Provide the (x, y) coordinate of the cell's center where the given text is located.  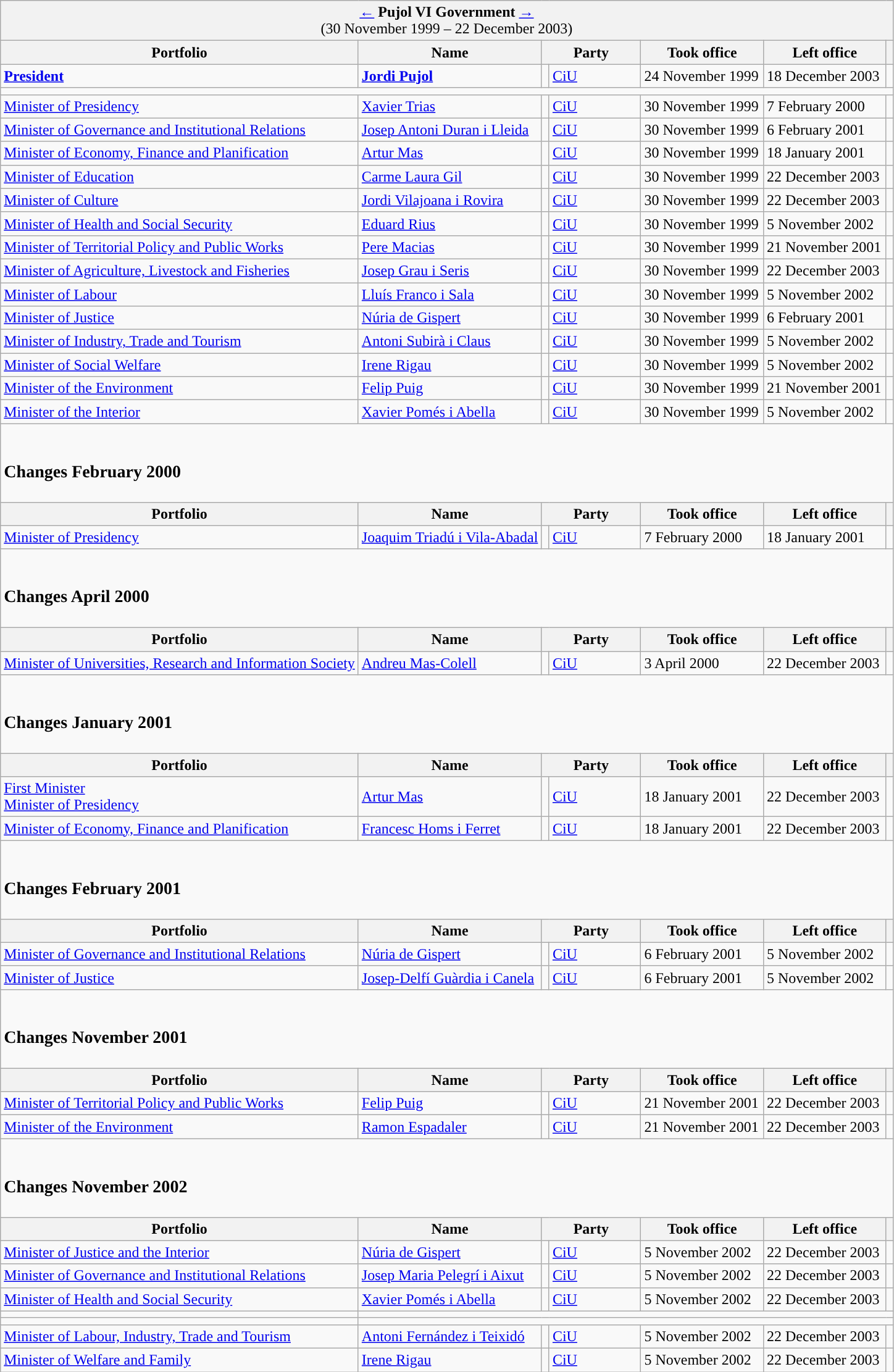
Antoni Subirà i Claus (449, 341)
Minister of Agriculture, Livestock and Fisheries (180, 270)
18 December 2003 (825, 76)
Changes January 2001 (447, 714)
Minister of Labour (180, 295)
Minister of Welfare and Family (180, 1360)
First MinisterMinister of Presidency (180, 797)
Minister of Universities, Research and Information Society (180, 663)
Andreu Mas-Colell (449, 663)
Carme Laura Gil (449, 177)
Josep Antoni Duran i Lleida (449, 130)
Francesc Homs i Ferret (449, 829)
Josep Maria Pelegrí i Aixut (449, 1276)
Ramon Espadaler (449, 1127)
Changes November 2001 (447, 1029)
Josep Grau i Seris (449, 270)
Lluís Franco i Sala (449, 295)
Minister of the Interior (180, 412)
Changes February 2000 (447, 463)
Jordi Pujol (449, 76)
Josep-Delfí Guàrdia i Canela (449, 977)
Minister of Social Welfare (180, 365)
← Pujol VI Government →(30 November 1999 – 22 December 2003) (447, 21)
Pere Macias (449, 247)
3 April 2000 (703, 663)
24 November 1999 (703, 76)
Jordi Vilajoana i Rovira (449, 200)
Minister of Labour, Industry, Trade and Tourism (180, 1336)
Changes April 2000 (447, 588)
Eduard Rius (449, 224)
President (180, 76)
Minister of Justice and the Interior (180, 1252)
Joaquim Triadú i Vila-Abadal (449, 537)
Xavier Trias (449, 106)
Minister of Education (180, 177)
Minister of Industry, Trade and Tourism (180, 341)
Antoni Fernández i Teixidó (449, 1336)
Changes February 2001 (447, 879)
Minister of Culture (180, 200)
Changes November 2002 (447, 1178)
